Extract the (X, Y) coordinate from the center of the cell holding the provided text.  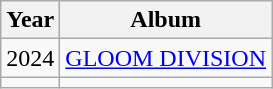
Album (166, 20)
2024 (30, 58)
GLOOM DIVISION (166, 58)
Year (30, 20)
